Detect which cell encompasses the target text, then output its [x, y] center coordinate. 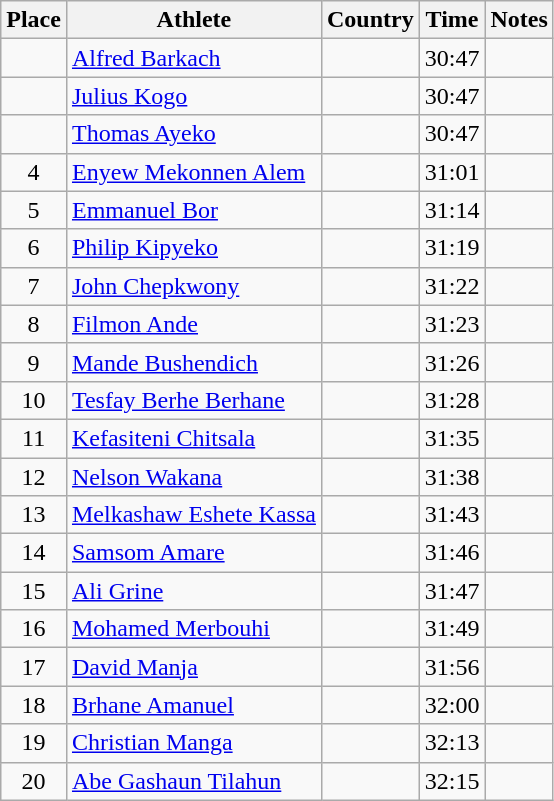
Enyew Mekonnen Alem [194, 172]
10 [34, 400]
31:49 [452, 629]
31:56 [452, 667]
31:22 [452, 286]
Christian Manga [194, 743]
32:13 [452, 743]
Mohamed Merbouhi [194, 629]
6 [34, 248]
20 [34, 781]
31:26 [452, 362]
Abe Gashaun Tilahun [194, 781]
Nelson Wakana [194, 477]
7 [34, 286]
31:23 [452, 324]
31:46 [452, 553]
Philip Kipyeko [194, 248]
Julius Kogo [194, 96]
12 [34, 477]
Time [452, 20]
32:00 [452, 705]
Brhane Amanuel [194, 705]
31:38 [452, 477]
17 [34, 667]
Filmon Ande [194, 324]
John Chepkwony [194, 286]
19 [34, 743]
Thomas Ayeko [194, 134]
Samsom Amare [194, 553]
15 [34, 591]
9 [34, 362]
David Manja [194, 667]
18 [34, 705]
31:43 [452, 515]
11 [34, 438]
Kefasiteni Chitsala [194, 438]
4 [34, 172]
Mande Bushendich [194, 362]
5 [34, 210]
Alfred Barkach [194, 58]
16 [34, 629]
13 [34, 515]
Melkashaw Eshete Kassa [194, 515]
31:19 [452, 248]
31:28 [452, 400]
Athlete [194, 20]
Notes [519, 20]
31:35 [452, 438]
Country [370, 20]
8 [34, 324]
31:47 [452, 591]
31:14 [452, 210]
Emmanuel Bor [194, 210]
31:01 [452, 172]
Tesfay Berhe Berhane [194, 400]
Place [34, 20]
32:15 [452, 781]
14 [34, 553]
Ali Grine [194, 591]
